Pinpoint the cell where the given text exists, returning its (x, y) midpoint coordinate. 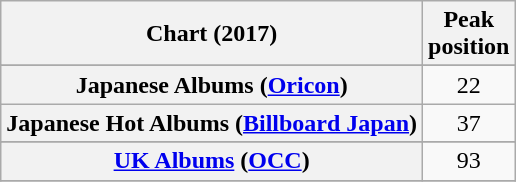
37 (469, 123)
Japanese Albums (Oricon) (212, 85)
Japanese Hot Albums (Billboard Japan) (212, 123)
22 (469, 85)
UK Albums (OCC) (212, 161)
Peakposition (469, 34)
93 (469, 161)
Chart (2017) (212, 34)
